Identify which cell holds the provided text, then report its (x, y) central coordinate. 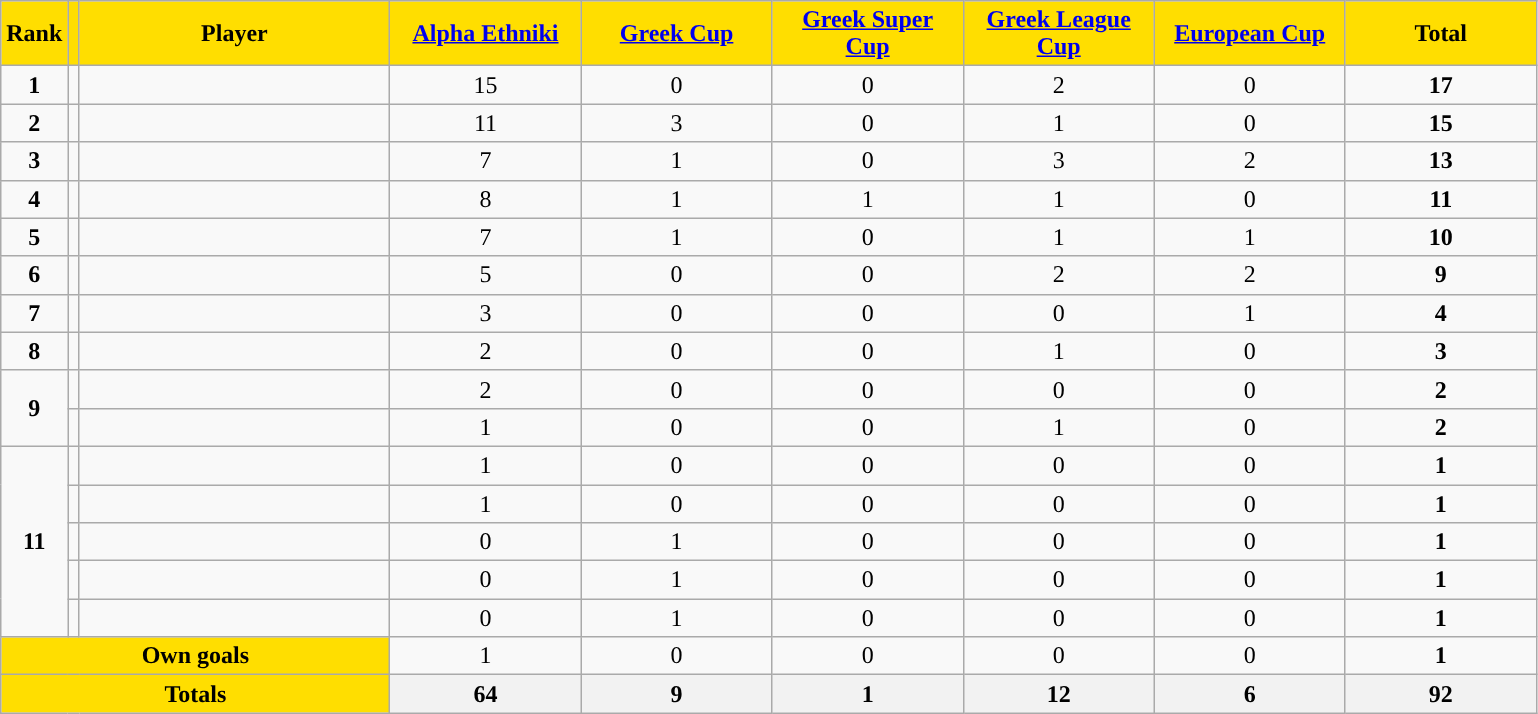
European Cup (1250, 34)
Greek Cup (676, 34)
64 (486, 694)
Greek Super Cup (868, 34)
Total (1440, 34)
13 (1440, 161)
Greek League Cup (1058, 34)
17 (1440, 85)
Own goals (196, 656)
10 (1440, 237)
92 (1440, 694)
Rank (34, 34)
12 (1058, 694)
Alpha Ethniki (486, 34)
Totals (196, 694)
Player (234, 34)
